Detect which cell encompasses the target text, then output its (X, Y) center coordinate. 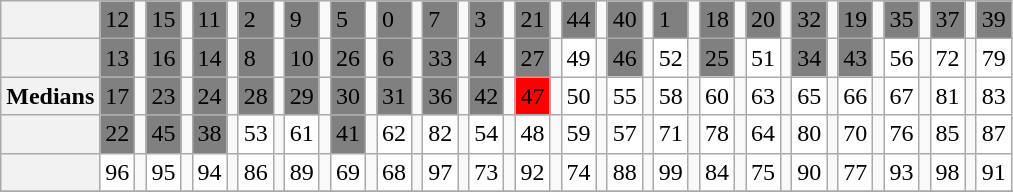
66 (856, 96)
77 (856, 172)
59 (578, 134)
35 (902, 20)
94 (210, 172)
29 (302, 96)
74 (578, 172)
15 (164, 20)
51 (764, 58)
82 (440, 134)
14 (210, 58)
76 (902, 134)
16 (164, 58)
40 (624, 20)
72 (948, 58)
87 (994, 134)
79 (994, 58)
10 (302, 58)
71 (670, 134)
45 (164, 134)
1 (670, 20)
49 (578, 58)
55 (624, 96)
93 (902, 172)
25 (716, 58)
38 (210, 134)
54 (486, 134)
32 (810, 20)
12 (118, 20)
80 (810, 134)
33 (440, 58)
34 (810, 58)
20 (764, 20)
97 (440, 172)
67 (902, 96)
85 (948, 134)
26 (348, 58)
95 (164, 172)
84 (716, 172)
30 (348, 96)
92 (532, 172)
90 (810, 172)
91 (994, 172)
46 (624, 58)
18 (716, 20)
86 (256, 172)
9 (302, 20)
27 (532, 58)
52 (670, 58)
0 (394, 20)
83 (994, 96)
23 (164, 96)
56 (902, 58)
4 (486, 58)
62 (394, 134)
2 (256, 20)
50 (578, 96)
78 (716, 134)
11 (210, 20)
88 (624, 172)
7 (440, 20)
39 (994, 20)
6 (394, 58)
42 (486, 96)
8 (256, 58)
28 (256, 96)
63 (764, 96)
81 (948, 96)
99 (670, 172)
64 (764, 134)
43 (856, 58)
47 (532, 96)
69 (348, 172)
61 (302, 134)
22 (118, 134)
13 (118, 58)
21 (532, 20)
36 (440, 96)
Medians (50, 96)
44 (578, 20)
68 (394, 172)
53 (256, 134)
48 (532, 134)
98 (948, 172)
73 (486, 172)
57 (624, 134)
75 (764, 172)
31 (394, 96)
3 (486, 20)
24 (210, 96)
65 (810, 96)
60 (716, 96)
19 (856, 20)
5 (348, 20)
96 (118, 172)
41 (348, 134)
17 (118, 96)
37 (948, 20)
58 (670, 96)
89 (302, 172)
70 (856, 134)
